Scan for the cell matching the given text and deliver its (X, Y) coordinate at center. 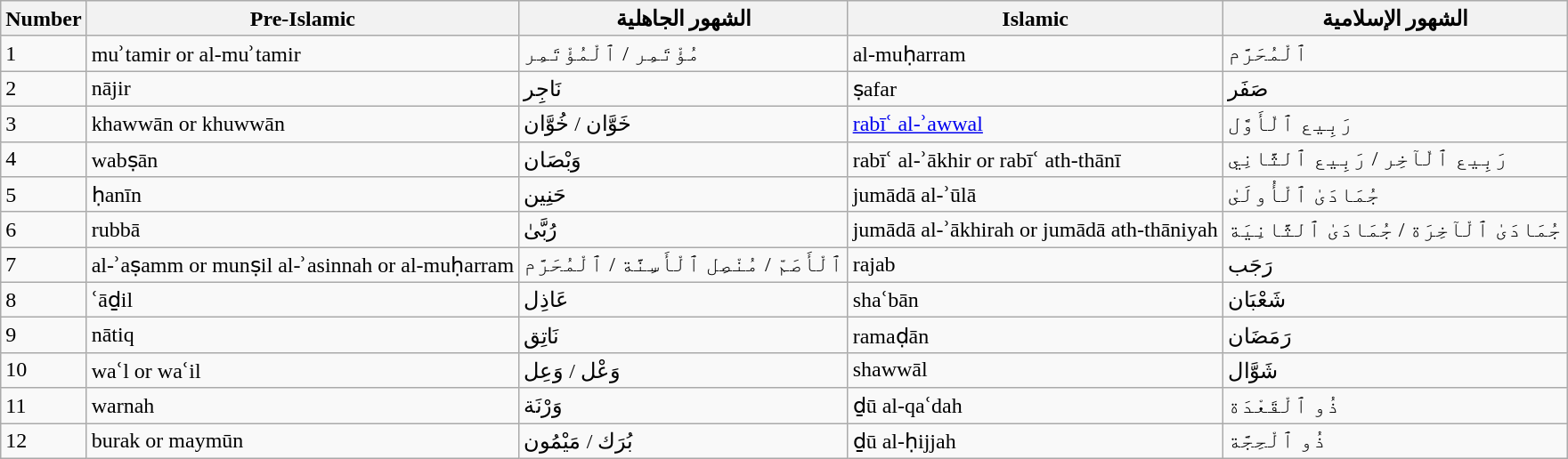
بُرَك / مَيْمُون (684, 441)
ḥanīn (303, 195)
ʿāḏil (303, 300)
رَبِيع ٱلْآخِر / رَبِيع ٱلثَّانِي (1394, 159)
Pre-Islamic (303, 19)
جُمَادَىٰ ٱلْأُولَىٰ (1394, 195)
Islamic (1035, 19)
مُؤْتَمِر / ٱلْمُؤْتَمِر (684, 53)
rubbā (303, 229)
رَبِيع ٱلْأَوَّل (1394, 124)
رَجَب (1394, 265)
ḏū al-qaʿdah (1035, 406)
شَوَّال (1394, 370)
ٱلْأَصَمّ / مُنْصِل ٱلْأَسِنَّة / ٱلْمُحَرَّم (684, 265)
nātiq (303, 335)
al-muḥarram (1035, 53)
9 (44, 335)
rabīʿ al-ʾawwal (1035, 124)
وَرْنَة (684, 406)
rajab (1035, 265)
burak or maymūn (303, 441)
صَفَر (1394, 89)
رُبَّىٰ (684, 229)
shaʿbān (1035, 300)
ٱلْمُحَرَّم (1394, 53)
وَبْصَان (684, 159)
jumādā al-ʾūlā (1035, 195)
muʾtamir or al-muʾtamir (303, 53)
ṣafar (1035, 89)
5 (44, 195)
shawwāl (1035, 370)
jumādā al-ʾākhirah or jumādā ath-thāniyah (1035, 229)
khawwān or khuwwān (303, 124)
waʿl or waʿil (303, 370)
wabṣān (303, 159)
خَوَّان / خُوَّان (684, 124)
8 (44, 300)
3 (44, 124)
12 (44, 441)
عَاذِل (684, 300)
الشهور الإسلامية (1394, 19)
7 (44, 265)
11 (44, 406)
ذُو ٱلْحِجَّة (1394, 441)
الشهور الجاهلية (684, 19)
شَعْبَان (1394, 300)
ramaḍān (1035, 335)
نَاجِر (684, 89)
4 (44, 159)
2 (44, 89)
nājir (303, 89)
warnah (303, 406)
6 (44, 229)
1 (44, 53)
جُمَادَىٰ ٱلْآخِرَة / جُمَادَىٰ ٱلثَّانِيَة (1394, 229)
ḏū al-ḥijjah (1035, 441)
حَنِين (684, 195)
al-ʾaṣamm or munṣil al-ʾasinnah or al-muḥarram (303, 265)
رَمَضَان (1394, 335)
ذُو ٱلْقَعْدَة (1394, 406)
نَاتِق (684, 335)
Number (44, 19)
rabīʿ al-ʾākhir or rabīʿ ath-thānī (1035, 159)
10 (44, 370)
وَعْل / وَعِل (684, 370)
